Return the (X, Y) coordinate for the center point of the cell that contains the specified text.  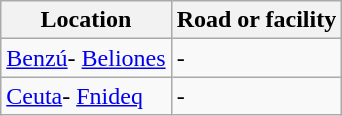
Location (86, 20)
Ceuta- Fnideq (86, 96)
Benzú- Beliones (86, 58)
Road or facility (256, 20)
